Return (x, y) of the center of cell containing provided text 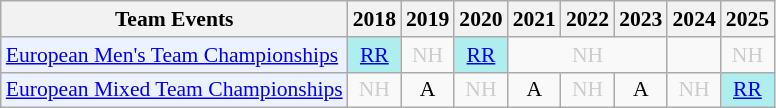
2019 (428, 19)
2022 (588, 19)
2021 (534, 19)
2018 (374, 19)
2023 (640, 19)
European Mixed Team Championships (174, 90)
2020 (480, 19)
2025 (748, 19)
2024 (694, 19)
Team Events (174, 19)
European Men's Team Championships (174, 55)
